Detect which cell encompasses the target text, then output its [x, y] center coordinate. 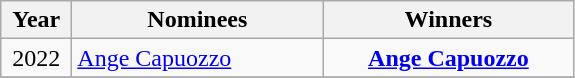
2022 [36, 58]
Nominees [198, 20]
Year [36, 20]
Winners [448, 20]
